From the cell containing the given text, extract its center point as (x, y) coordinate. 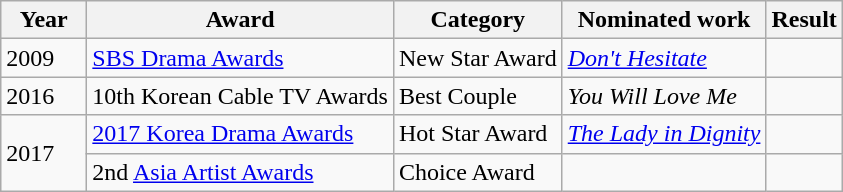
Year (44, 20)
Result (804, 20)
SBS Drama Awards (240, 58)
2016 (44, 96)
Nominated work (664, 20)
2009 (44, 58)
Best Couple (478, 96)
2017 Korea Drama Awards (240, 134)
You Will Love Me (664, 96)
The Lady in Dignity (664, 134)
2nd Asia Artist Awards (240, 172)
10th Korean Cable TV Awards (240, 96)
New Star Award (478, 58)
Hot Star Award (478, 134)
Award (240, 20)
Don't Hesitate (664, 58)
Category (478, 20)
Choice Award (478, 172)
2017 (44, 153)
